Return [X, Y] of the center of cell containing provided text 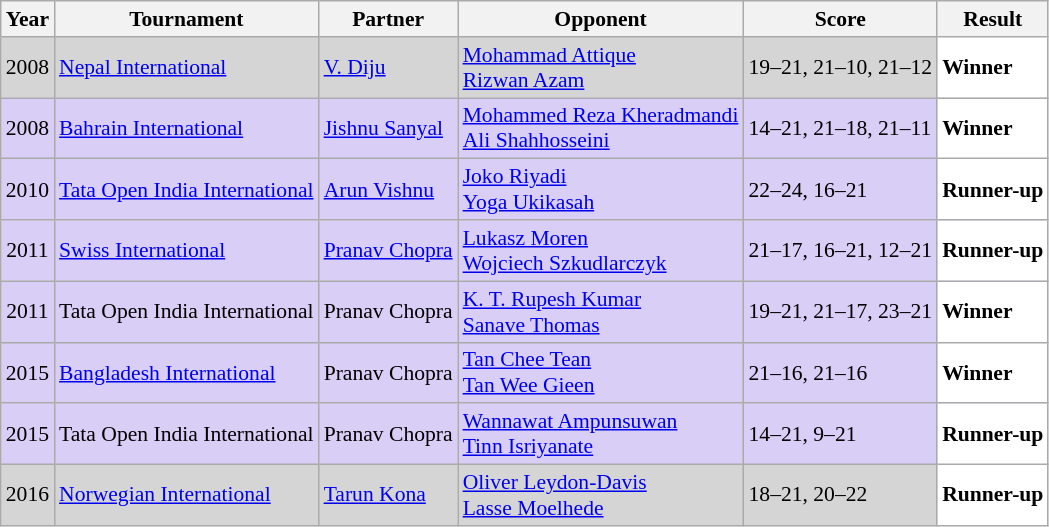
Arun Vishnu [388, 190]
Partner [388, 19]
19–21, 21–10, 21–12 [840, 68]
14–21, 21–18, 21–11 [840, 128]
Bangladesh International [186, 372]
Mohammed Reza Kheradmandi Ali Shahhosseini [601, 128]
Joko Riyadi Yoga Ukikasah [601, 190]
Wannawat Ampunsuwan Tinn Isriyanate [601, 434]
Score [840, 19]
Swiss International [186, 250]
2010 [28, 190]
21–16, 21–16 [840, 372]
Nepal International [186, 68]
21–17, 16–21, 12–21 [840, 250]
2016 [28, 496]
Bahrain International [186, 128]
14–21, 9–21 [840, 434]
V. Diju [388, 68]
22–24, 16–21 [840, 190]
Tournament [186, 19]
K. T. Rupesh Kumar Sanave Thomas [601, 312]
Result [992, 19]
Jishnu Sanyal [388, 128]
Norwegian International [186, 496]
18–21, 20–22 [840, 496]
19–21, 21–17, 23–21 [840, 312]
Tan Chee Tean Tan Wee Gieen [601, 372]
Tarun Kona [388, 496]
Oliver Leydon-Davis Lasse Moelhede [601, 496]
Year [28, 19]
Lukasz Moren Wojciech Szkudlarczyk [601, 250]
Mohammad Attique Rizwan Azam [601, 68]
Opponent [601, 19]
